Return the [x, y] coordinate for the center point of the cell that contains the specified text.  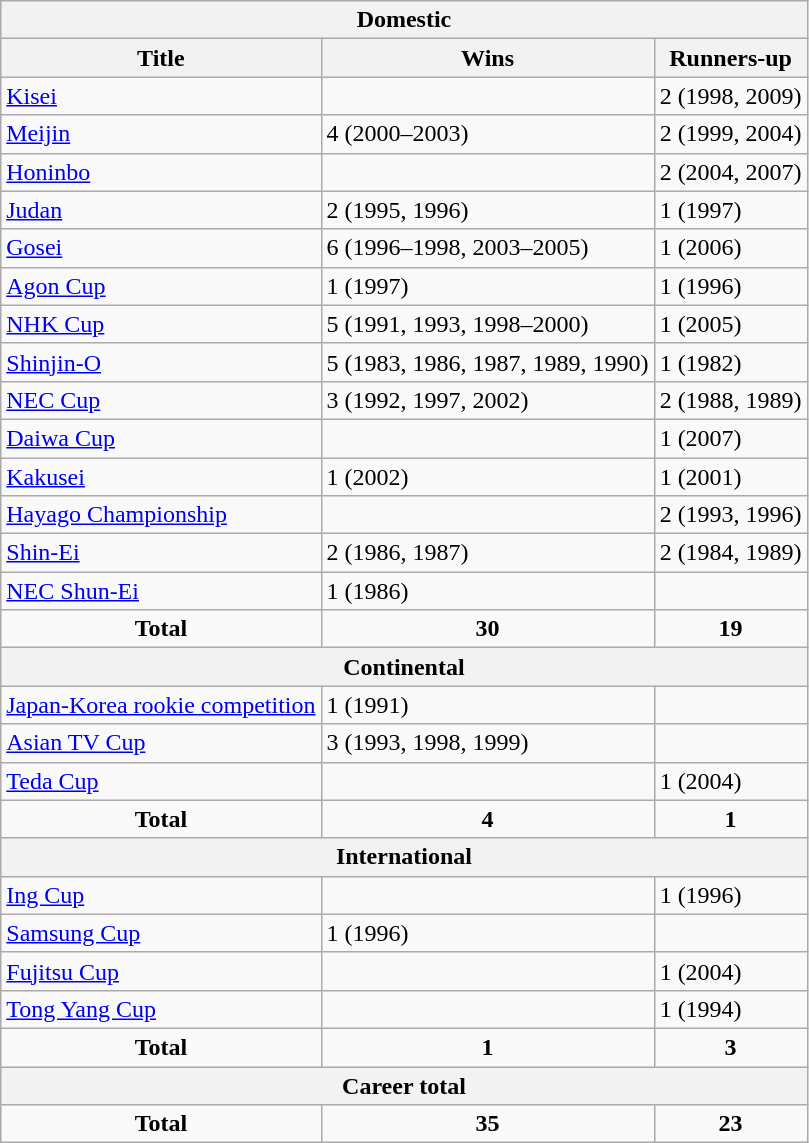
Tong Yang Cup [161, 1009]
Daiwa Cup [161, 438]
35 [488, 1124]
2 (1984, 1989) [730, 553]
2 (1988, 1989) [730, 400]
NHK Cup [161, 324]
2 (1993, 1996) [730, 515]
1 (1986) [488, 591]
Fujitsu Cup [161, 971]
Kakusei [161, 477]
19 [730, 629]
Japan-Korea rookie competition [161, 705]
1 (2006) [730, 248]
3 [730, 1047]
3 (1993, 1998, 1999) [488, 743]
4 (2000–2003) [488, 134]
International [404, 857]
Samsung Cup [161, 933]
Domestic [404, 20]
1 (2007) [730, 438]
Runners-up [730, 58]
5 (1983, 1986, 1987, 1989, 1990) [488, 362]
1 (2001) [730, 477]
Judan [161, 210]
1 (2002) [488, 477]
NEC Shun-Ei [161, 591]
Continental [404, 667]
2 (2004, 2007) [730, 172]
Asian TV Cup [161, 743]
NEC Cup [161, 400]
Gosei [161, 248]
1 (1991) [488, 705]
Shinjin-O [161, 362]
Hayago Championship [161, 515]
2 (1986, 1987) [488, 553]
Meijin [161, 134]
2 (1998, 2009) [730, 96]
Kisei [161, 96]
Honinbo [161, 172]
6 (1996–1998, 2003–2005) [488, 248]
Career total [404, 1085]
1 (2005) [730, 324]
Title [161, 58]
1 (1994) [730, 1009]
Teda Cup [161, 781]
Wins [488, 58]
23 [730, 1124]
1 (1982) [730, 362]
Shin-Ei [161, 553]
2 (1999, 2004) [730, 134]
30 [488, 629]
5 (1991, 1993, 1998–2000) [488, 324]
2 (1995, 1996) [488, 210]
Agon Cup [161, 286]
Ing Cup [161, 895]
3 (1992, 1997, 2002) [488, 400]
4 [488, 819]
